Find where the given text appears and provide that cell's center as (x, y) coordinate. 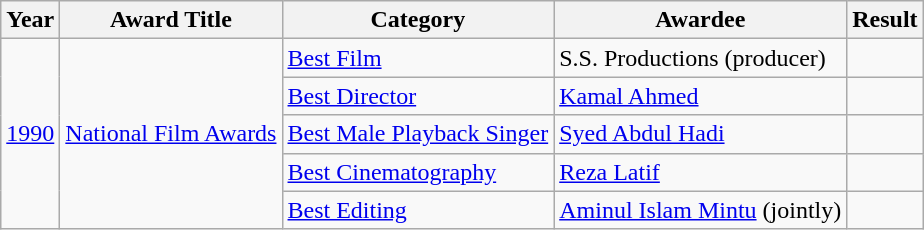
Reza Latif (700, 172)
Category (418, 20)
1990 (30, 134)
Kamal Ahmed (700, 96)
Best Editing (418, 210)
Best Director (418, 96)
S.S. Productions (producer) (700, 58)
Awardee (700, 20)
National Film Awards (171, 134)
Result (885, 20)
Best Cinematography (418, 172)
Best Film (418, 58)
Best Male Playback Singer (418, 134)
Award Title (171, 20)
Syed Abdul Hadi (700, 134)
Aminul Islam Mintu (jointly) (700, 210)
Year (30, 20)
